Find where the given text appears and provide that cell's center as (x, y) coordinate. 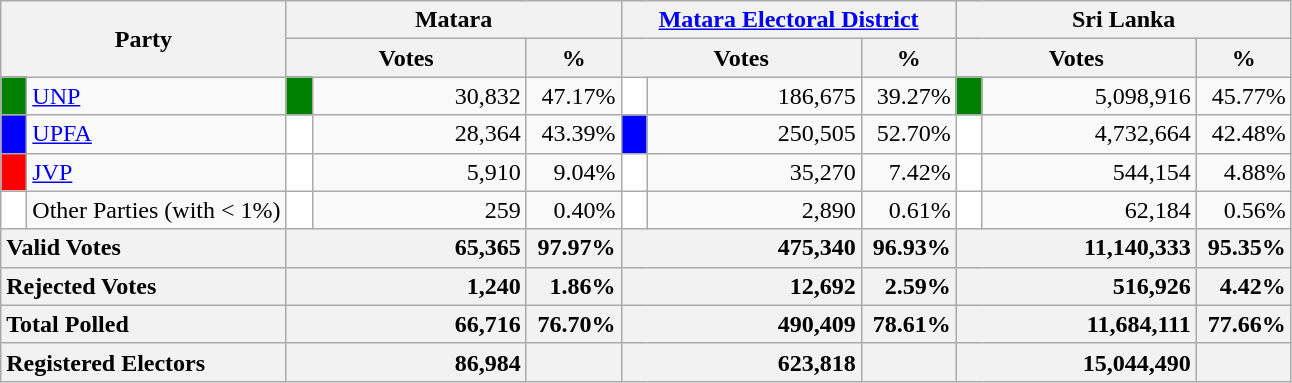
11,684,111 (1076, 324)
2,890 (754, 210)
Valid Votes (144, 248)
35,270 (754, 172)
52.70% (908, 134)
Sri Lanka (1124, 20)
UPFA (156, 134)
Registered Electors (144, 362)
96.93% (908, 248)
42.48% (1244, 134)
62,184 (1089, 210)
0.40% (574, 210)
UNP (156, 96)
39.27% (908, 96)
250,505 (754, 134)
1.86% (574, 286)
623,818 (741, 362)
544,154 (1089, 172)
4.88% (1244, 172)
78.61% (908, 324)
15,044,490 (1076, 362)
Total Polled (144, 324)
5,098,916 (1089, 96)
12,692 (741, 286)
JVP (156, 172)
Rejected Votes (144, 286)
1,240 (406, 286)
97.97% (574, 248)
86,984 (406, 362)
47.17% (574, 96)
9.04% (574, 172)
0.56% (1244, 210)
186,675 (754, 96)
11,140,333 (1076, 248)
2.59% (908, 286)
475,340 (741, 248)
0.61% (908, 210)
30,832 (419, 96)
76.70% (574, 324)
Matara Electoral District (788, 20)
43.39% (574, 134)
516,926 (1076, 286)
Other Parties (with < 1%) (156, 210)
259 (419, 210)
65,365 (406, 248)
95.35% (1244, 248)
28,364 (419, 134)
66,716 (406, 324)
7.42% (908, 172)
Party (144, 39)
77.66% (1244, 324)
4,732,664 (1089, 134)
490,409 (741, 324)
5,910 (419, 172)
4.42% (1244, 286)
Matara (454, 20)
45.77% (1244, 96)
